Pinpoint the cell where the given text exists, returning its [x, y] midpoint coordinate. 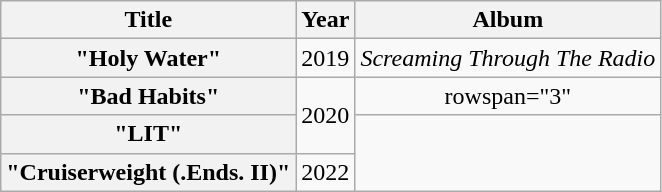
2022 [326, 172]
"LIT" [148, 134]
2019 [326, 58]
2020 [326, 115]
"Bad Habits" [148, 96]
Title [148, 20]
Album [508, 20]
"Cruiserweight (.Ends. II)" [148, 172]
Year [326, 20]
"Holy Water" [148, 58]
rowspan="3" [508, 96]
Screaming Through The Radio [508, 58]
